Find where the given text appears and provide that cell's center as (x, y) coordinate. 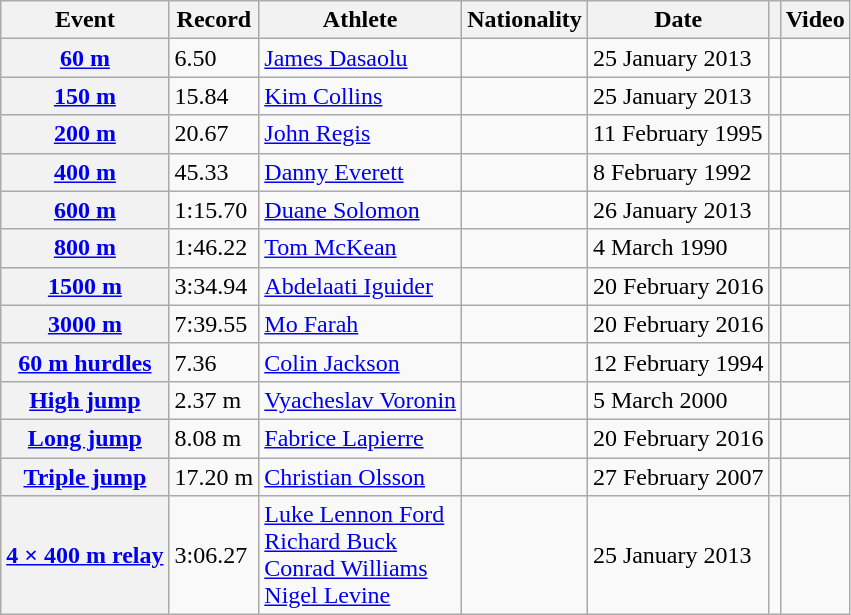
3:34.94 (214, 286)
Mo Farah (360, 324)
7.36 (214, 362)
400 m (85, 172)
Long jump (85, 438)
45.33 (214, 172)
4 × 400 m relay (85, 556)
High jump (85, 400)
Vyacheslav Voronin (360, 400)
Tom McKean (360, 248)
Abdelaati Iguider (360, 286)
5 March 2000 (678, 400)
60 m (85, 58)
8.08 m (214, 438)
Athlete (360, 20)
1:46.22 (214, 248)
Video (815, 20)
11 February 1995 (678, 134)
7:39.55 (214, 324)
600 m (85, 210)
Danny Everett (360, 172)
James Dasaolu (360, 58)
Colin Jackson (360, 362)
Christian Olsson (360, 477)
Nationality (525, 20)
4 March 1990 (678, 248)
Duane Solomon (360, 210)
Record (214, 20)
John Regis (360, 134)
17.20 m (214, 477)
Triple jump (85, 477)
1500 m (85, 286)
1:15.70 (214, 210)
6.50 (214, 58)
8 February 1992 (678, 172)
60 m hurdles (85, 362)
Fabrice Lapierre (360, 438)
Date (678, 20)
800 m (85, 248)
2.37 m (214, 400)
12 February 1994 (678, 362)
Luke Lennon FordRichard BuckConrad WilliamsNigel Levine (360, 556)
26 January 2013 (678, 210)
3:06.27 (214, 556)
150 m (85, 96)
15.84 (214, 96)
200 m (85, 134)
Event (85, 20)
Kim Collins (360, 96)
20.67 (214, 134)
27 February 2007 (678, 477)
3000 m (85, 324)
